Scan for the cell matching the given text and deliver its [X, Y] coordinate at center. 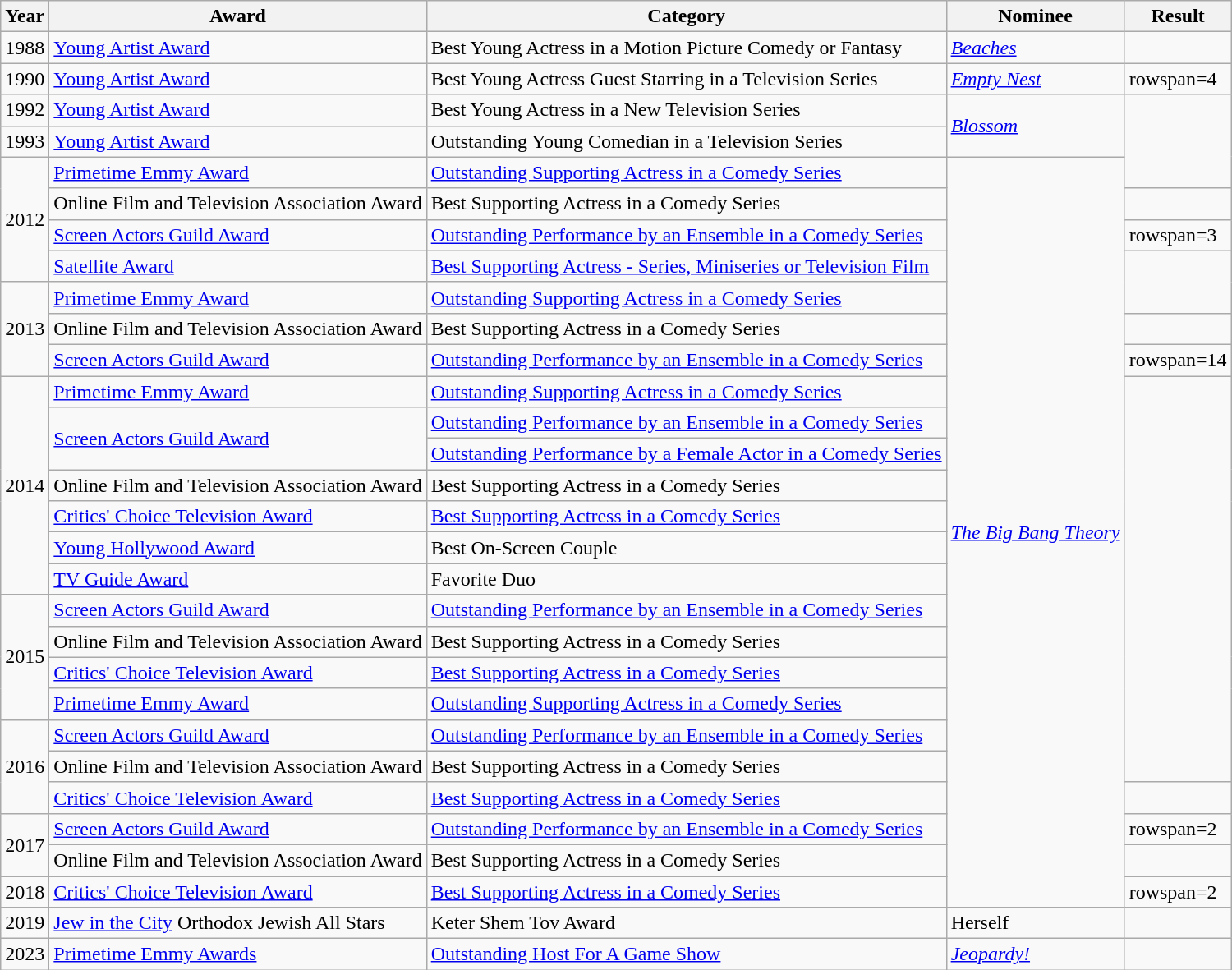
2012 [25, 219]
1992 [25, 110]
Jew in the City Orthodox Jewish All Stars [238, 923]
The Big Bang Theory [1035, 532]
2023 [25, 954]
2014 [25, 485]
Primetime Emmy Awards [238, 954]
TV Guide Award [238, 579]
Empty Nest [1035, 79]
Best On-Screen Couple [687, 548]
Category [687, 16]
Outstanding Performance by a Female Actor in a Comedy Series [687, 454]
2013 [25, 329]
Best Young Actress Guest Starring in a Television Series [687, 79]
Beaches [1035, 48]
Outstanding Host For A Game Show [687, 954]
Outstanding Young Comedian in a Television Series [687, 141]
Jeopardy! [1035, 954]
1993 [25, 141]
1990 [25, 79]
rowspan=3 [1178, 235]
2015 [25, 657]
2016 [25, 766]
Best Young Actress in a New Television Series [687, 110]
Nominee [1035, 16]
rowspan=14 [1178, 360]
Best Supporting Actress - Series, Miniseries or Television Film [687, 266]
Herself [1035, 923]
Best Young Actress in a Motion Picture Comedy or Fantasy [687, 48]
Result [1178, 16]
2019 [25, 923]
Favorite Duo [687, 579]
2018 [25, 891]
Satellite Award [238, 266]
Award [238, 16]
Year [25, 16]
Keter Shem Tov Award [687, 923]
rowspan=4 [1178, 79]
1988 [25, 48]
Blossom [1035, 126]
Young Hollywood Award [238, 548]
2017 [25, 844]
